Extract the (X, Y) coordinate from the center of the cell holding the provided text.  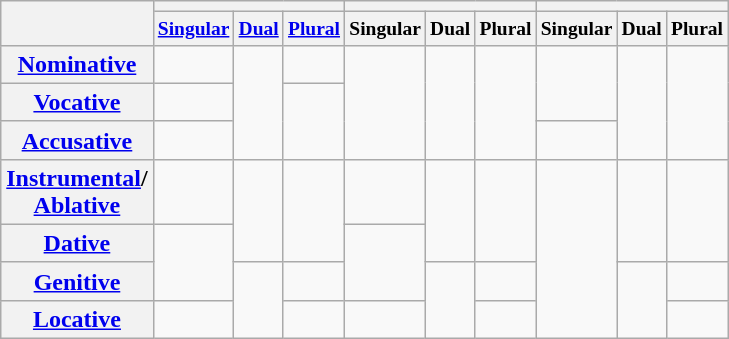
Genitive (77, 281)
Nominative (77, 64)
Dative (77, 243)
Vocative (77, 102)
Instrumental/Ablative (77, 192)
Locative (77, 319)
Accusative (77, 140)
